Extract the (x, y) coordinate from the center of the cell holding the provided text.  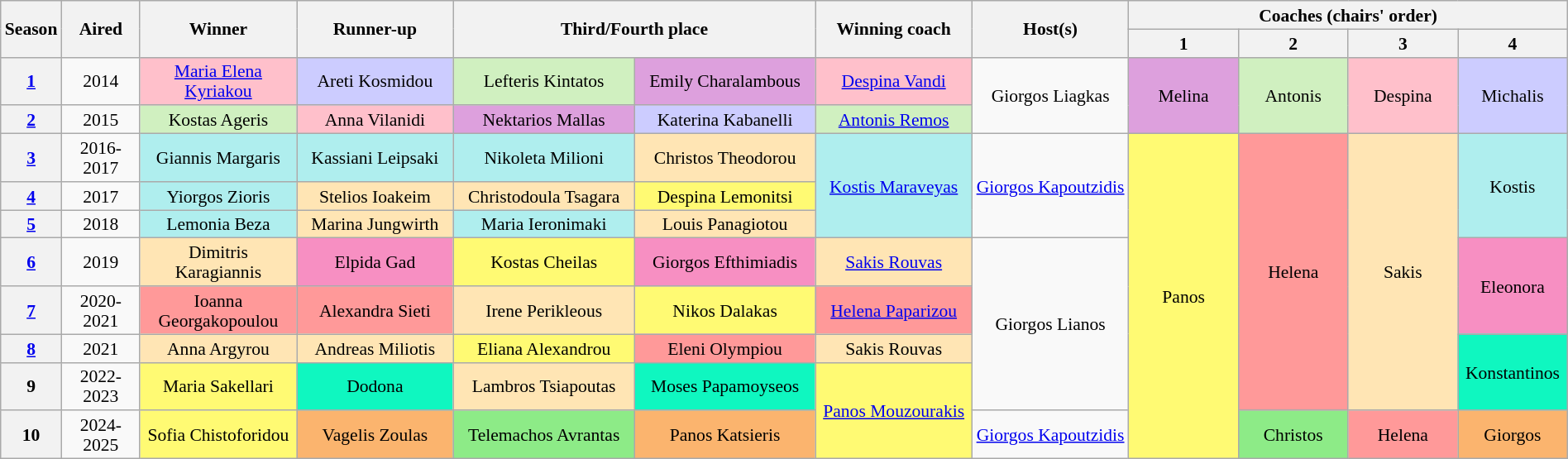
Christos (1293, 435)
Giorgos Liagkas (1050, 95)
Dimitris Karagiannis (218, 262)
Maria Sakellari (218, 386)
Kassiani Leipsaki (375, 158)
Lemonia Beza (218, 224)
Season (31, 29)
Despina (1403, 95)
6 (31, 262)
Eliana Alexandrou (544, 348)
Giorgos Lianos (1050, 324)
Elpida Gad (375, 262)
Louis Panagiotou (724, 224)
Giorgos (1513, 435)
Lambros Tsiapoutas (544, 386)
2014 (101, 81)
5 (31, 224)
2016-2017 (101, 158)
2024-2025 (101, 435)
2020-2021 (101, 310)
Melina (1184, 95)
Aired (101, 29)
Winner (218, 29)
Maria Elena Kyriakou (218, 81)
Host(s) (1050, 29)
Nikos Dalakas (724, 310)
Despina Vandi (893, 81)
Giorgos Efthimiadis (724, 262)
Christodoula Tsagara (544, 196)
Areti Kosmidou (375, 81)
Dodona (375, 386)
Kostas Cheilas (544, 262)
Coaches (chairs' order) (1348, 15)
Stelios Ioakeim (375, 196)
Winning coach (893, 29)
Kostas Ageris (218, 120)
Nektarios Mallas (544, 120)
Giannis Margaris (218, 158)
8 (31, 348)
Eleonora (1513, 286)
Moses Papamoyseos (724, 386)
10 (31, 435)
Telemachos Avrantas (544, 435)
Maria Ieronimaki (544, 224)
Michalis (1513, 95)
Christos Theodorou (724, 158)
Yiorgos Zioris (218, 196)
Eleni Olympiou (724, 348)
Panos (1184, 296)
Sakis (1403, 273)
Third/Fourth place (634, 29)
Panos Katsieris (724, 435)
Katerina Kabanelli (724, 120)
Runner-up (375, 29)
2017 (101, 196)
9 (31, 386)
Antonis Remos (893, 120)
Anna Vilanidi (375, 120)
2021 (101, 348)
2015 (101, 120)
Alexandra Sieti (375, 310)
Andreas Miliotis (375, 348)
Anna Argyrou (218, 348)
Emily Charalambous (724, 81)
2019 (101, 262)
Irene Perikleous (544, 310)
2022-2023 (101, 386)
Konstantinos (1513, 372)
7 (31, 310)
2018 (101, 224)
Panos Mouzourakis (893, 410)
Helena Paparizou (893, 310)
Kostis (1513, 186)
Kostis Maraveyas (893, 186)
Vagelis Zoulas (375, 435)
Nikoleta Milioni (544, 158)
Ioanna Georgakopoulou (218, 310)
Despina Lemonitsi (724, 196)
Antonis (1293, 95)
Lefteris Kintatos (544, 81)
Marina Jungwirth (375, 224)
Sofia Chistoforidou (218, 435)
